For the text-containing cell, return its midpoint in [X, Y] coordinate format. 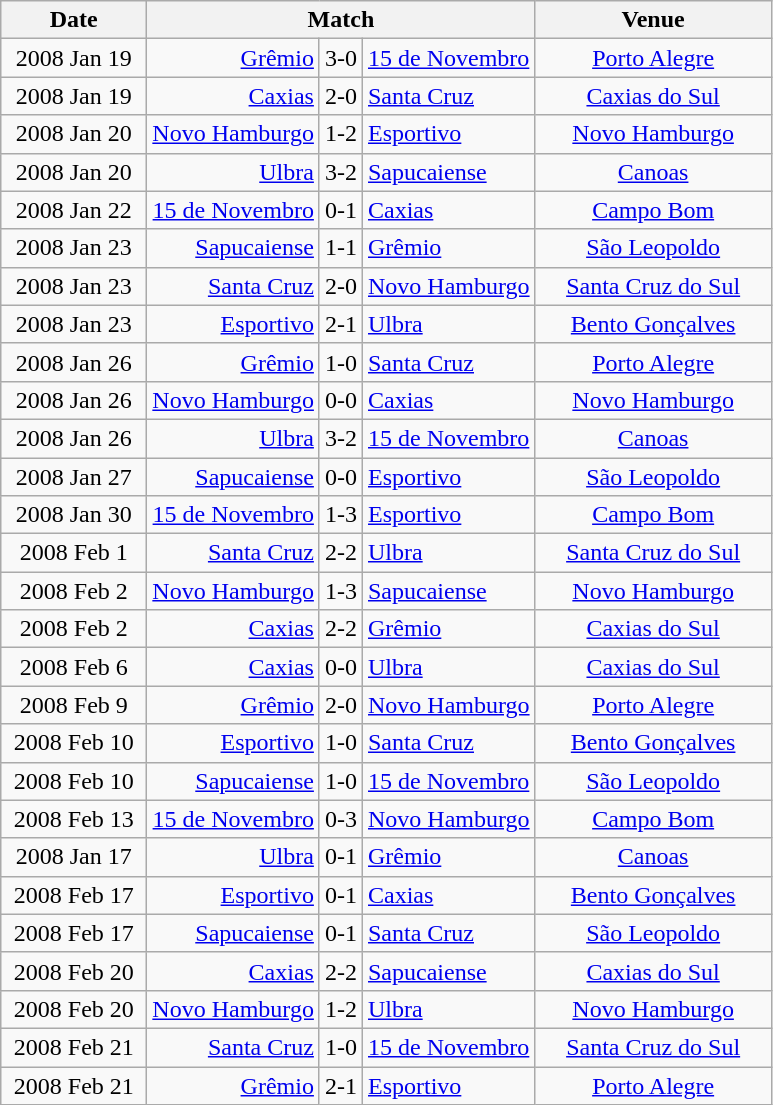
2008 Jan 22 [74, 210]
2008 Jan 27 [74, 477]
2008 Feb 6 [74, 667]
2008 Jan 30 [74, 515]
3-0 [340, 58]
Venue [653, 20]
1-1 [340, 248]
2008 Feb 1 [74, 553]
2008 Feb 9 [74, 705]
Date [74, 20]
2008 Feb 13 [74, 819]
0-3 [340, 819]
Match [341, 20]
2008 Jan 17 [74, 857]
